Scan for the cell matching the given text and deliver its [x, y] coordinate at center. 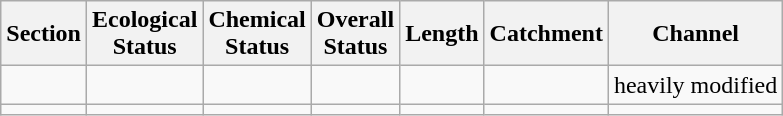
OverallStatus [355, 34]
ChemicalStatus [257, 34]
Catchment [546, 34]
Length [442, 34]
Section [44, 34]
Channel [695, 34]
heavily modified [695, 85]
EcologicalStatus [144, 34]
